Pinpoint the cell where the given text exists, returning its (x, y) midpoint coordinate. 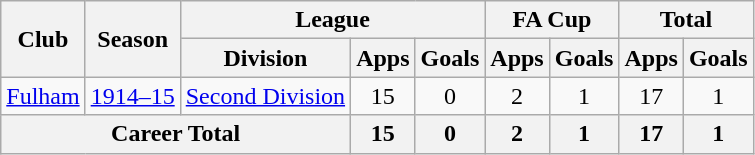
Career Total (176, 134)
1914–15 (132, 96)
Total (686, 20)
Club (43, 39)
Division (265, 58)
FA Cup (552, 20)
League (332, 20)
Fulham (43, 96)
Second Division (265, 96)
Season (132, 39)
